Determine the (X, Y) coordinate at the center of the cell enclosing the given text.  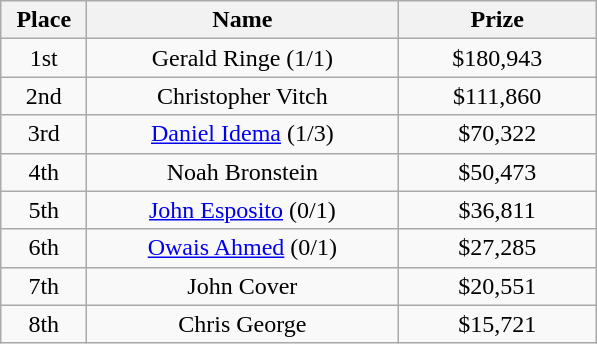
John Cover (242, 286)
$36,811 (498, 210)
Christopher Vitch (242, 96)
8th (44, 324)
John Esposito (0/1) (242, 210)
$70,322 (498, 134)
Owais Ahmed (0/1) (242, 248)
Prize (498, 20)
3rd (44, 134)
Daniel Idema (1/3) (242, 134)
Noah Bronstein (242, 172)
$50,473 (498, 172)
$27,285 (498, 248)
Gerald Ringe (1/1) (242, 58)
$180,943 (498, 58)
Chris George (242, 324)
5th (44, 210)
7th (44, 286)
$15,721 (498, 324)
2nd (44, 96)
6th (44, 248)
Name (242, 20)
1st (44, 58)
4th (44, 172)
$111,860 (498, 96)
Place (44, 20)
$20,551 (498, 286)
